Search for the cell housing the specified text and yield its [X, Y] center coordinate. 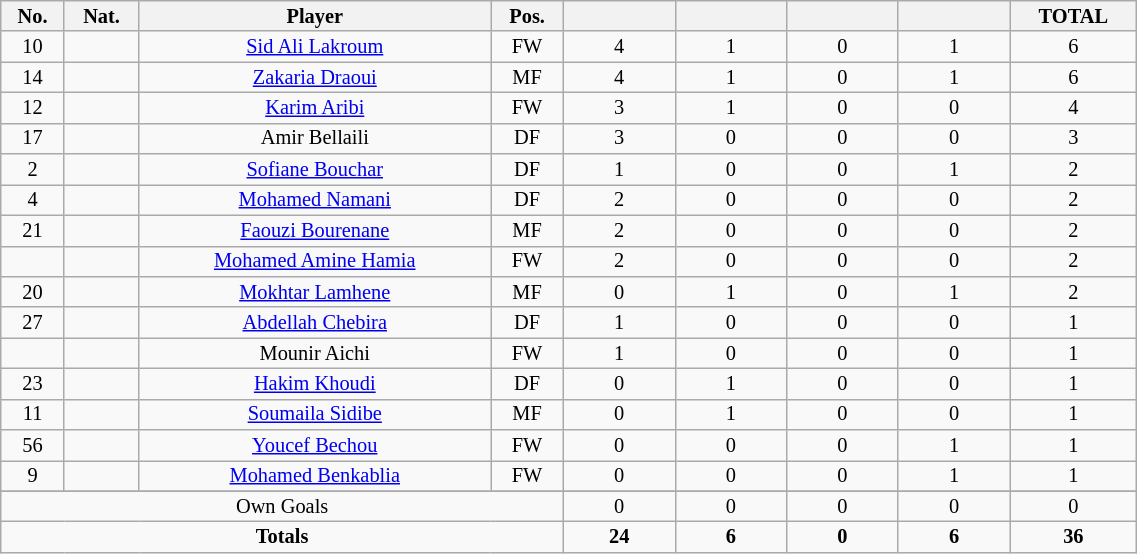
Sid Ali Lakroum [315, 46]
36 [1074, 538]
56 [33, 446]
Mokhtar Lamhene [315, 292]
Player [315, 16]
14 [33, 78]
Sofiane Bouchar [315, 170]
24 [619, 538]
9 [33, 476]
Mohamed Namani [315, 200]
21 [33, 230]
Zakaria Draoui [315, 78]
Pos. [528, 16]
Nat. [101, 16]
Youcef Bechou [315, 446]
Mounir Aichi [315, 354]
17 [33, 138]
Faouzi Bourenane [315, 230]
TOTAL [1074, 16]
Mohamed Amine Hamia [315, 262]
12 [33, 108]
10 [33, 46]
11 [33, 414]
Own Goals [282, 506]
No. [33, 16]
Amir Bellaili [315, 138]
20 [33, 292]
Totals [282, 538]
Hakim Khoudi [315, 384]
27 [33, 322]
Soumaila Sidibe [315, 414]
23 [33, 384]
Abdellah Chebira [315, 322]
Karim Aribi [315, 108]
Mohamed Benkablia [315, 476]
